Detect which cell encompasses the target text, then output its [X, Y] center coordinate. 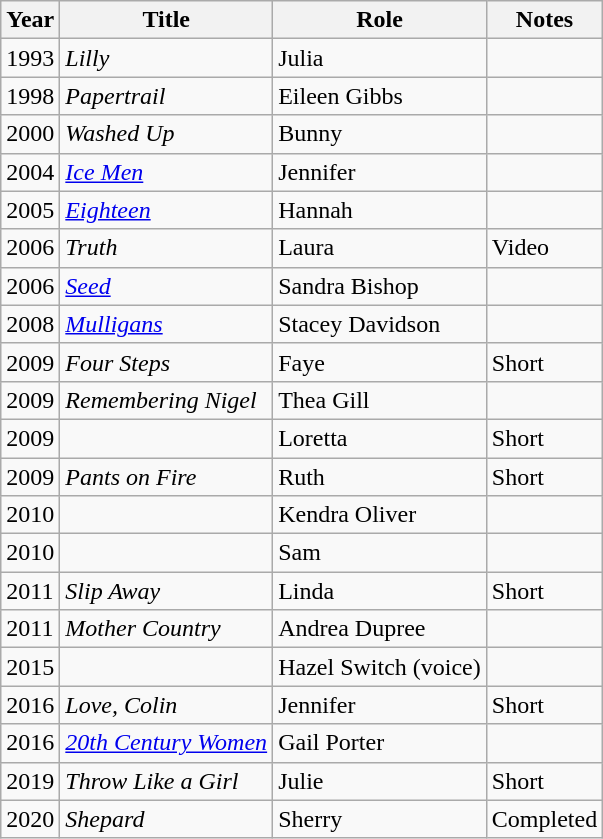
2005 [30, 210]
Laura [380, 248]
Throw Like a Girl [166, 781]
Hannah [380, 210]
Completed [544, 819]
Video [544, 248]
2019 [30, 781]
Mother Country [166, 629]
Loretta [380, 438]
20th Century Women [166, 743]
2004 [30, 172]
Title [166, 20]
Sandra Bishop [380, 286]
Washed Up [166, 134]
Mulligans [166, 324]
2015 [30, 667]
Faye [380, 362]
Bunny [380, 134]
Year [30, 20]
Pants on Fire [166, 477]
Julia [380, 58]
Gail Porter [380, 743]
Four Steps [166, 362]
Eighteen [166, 210]
Ice Men [166, 172]
Kendra Oliver [380, 515]
Sam [380, 553]
Love, Colin [166, 705]
Eileen Gibbs [380, 96]
Ruth [380, 477]
2000 [30, 134]
Andrea Dupree [380, 629]
Hazel Switch (voice) [380, 667]
Stacey Davidson [380, 324]
Lilly [166, 58]
Julie [380, 781]
1993 [30, 58]
1998 [30, 96]
Linda [380, 591]
Remembering Nigel [166, 400]
Slip Away [166, 591]
Papertrail [166, 96]
Notes [544, 20]
2008 [30, 324]
Thea Gill [380, 400]
Shepard [166, 819]
Truth [166, 248]
2020 [30, 819]
Role [380, 20]
Seed [166, 286]
Sherry [380, 819]
